Scan for the cell matching the given text and deliver its (x, y) coordinate at center. 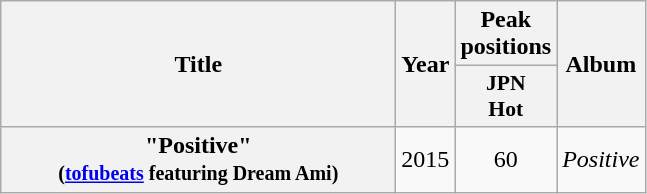
2015 (426, 160)
60 (506, 160)
Album (601, 64)
Title (198, 64)
Year (426, 64)
Positive (601, 160)
Peak positions (506, 34)
"Positive"(tofubeats featuring Dream Ami) (198, 160)
JPNHot (506, 96)
